Identify which cell holds the provided text, then report its (x, y) central coordinate. 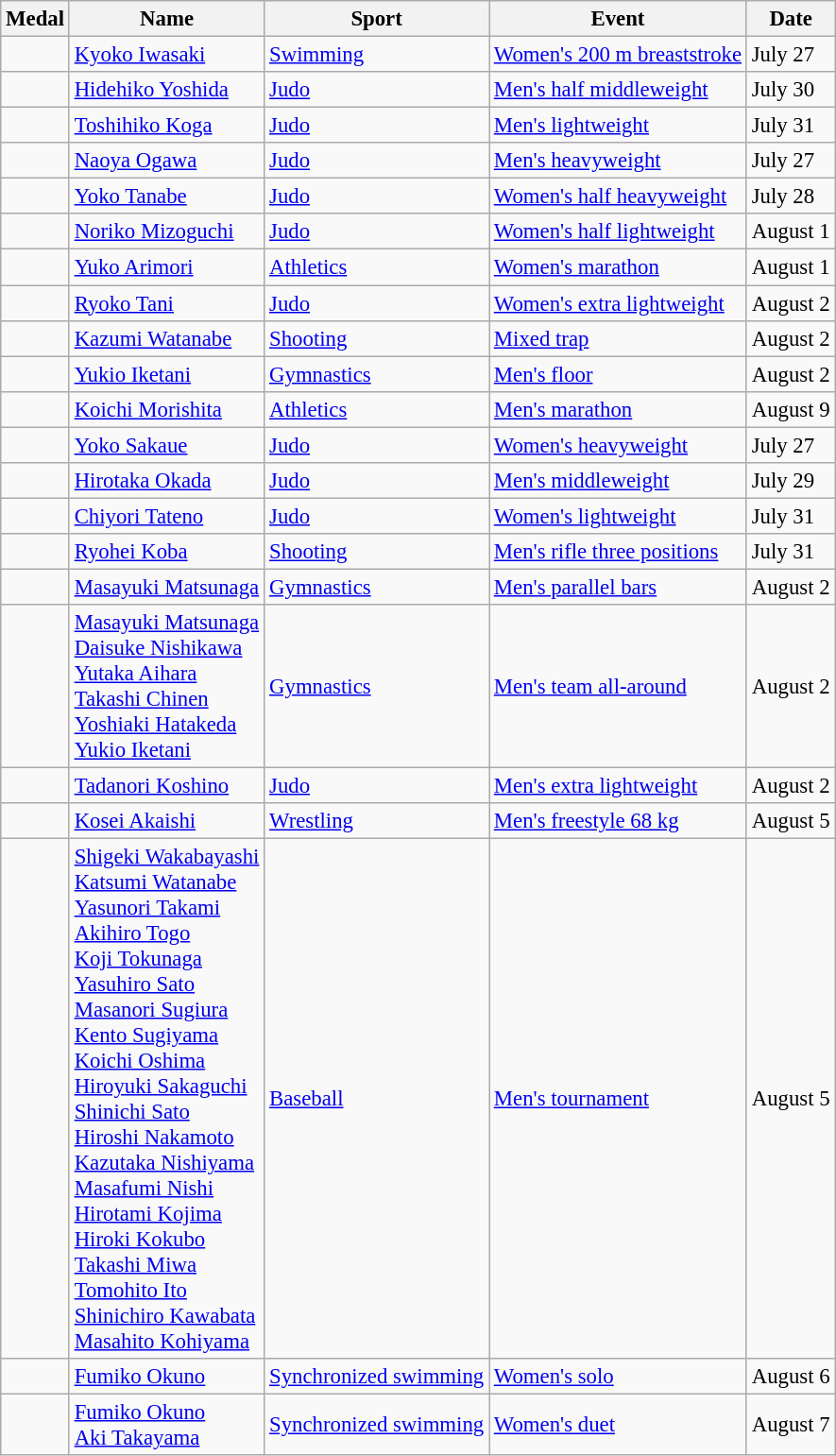
Wrestling (377, 821)
Name (166, 19)
Men's heavyweight (618, 161)
Yoko Tanabe (166, 197)
Women's 200 m breaststroke (618, 55)
Men's half middleweight (618, 90)
Toshihiko Koga (166, 126)
Women's marathon (618, 267)
Men's rifle three positions (618, 552)
Women's extra lightweight (618, 303)
Women's lightweight (618, 516)
Sport (377, 19)
Chiyori Tateno (166, 516)
July 30 (791, 90)
Fumiko Okuno (166, 1377)
Naoya Ogawa (166, 161)
Men's extra lightweight (618, 786)
August 9 (791, 409)
August 6 (791, 1377)
Men's lightweight (618, 126)
Men's middleweight (618, 481)
Date (791, 19)
Medal (36, 19)
Noriko Mizoguchi (166, 231)
Yuko Arimori (166, 267)
Men's team all-around (618, 686)
Baseball (377, 1100)
Masayuki Matsunaga (166, 587)
Men's freestyle 68 kg (618, 821)
Koichi Morishita (166, 409)
Women's solo (618, 1377)
Kyoko Iwasaki (166, 55)
Women's half heavyweight (618, 197)
Kazumi Watanabe (166, 338)
Mixed trap (618, 338)
Yoko Sakaue (166, 445)
Hidehiko Yoshida (166, 90)
July 29 (791, 481)
Yukio Iketani (166, 374)
July 28 (791, 197)
Ryoko Tani (166, 303)
Swimming (377, 55)
Fumiko OkunoAki Takayama (166, 1425)
Men's parallel bars (618, 587)
Men's marathon (618, 409)
Hirotaka Okada (166, 481)
Kosei Akaishi (166, 821)
Event (618, 19)
Men's tournament (618, 1100)
Masayuki MatsunagaDaisuke NishikawaYutaka AiharaTakashi ChinenYoshiaki HatakedaYukio Iketani (166, 686)
Tadanori Koshino (166, 786)
August 7 (791, 1425)
Women's duet (618, 1425)
Ryohei Koba (166, 552)
Men's floor (618, 374)
Women's half lightweight (618, 231)
Women's heavyweight (618, 445)
